Scan for the cell matching the given text and deliver its (x, y) coordinate at center. 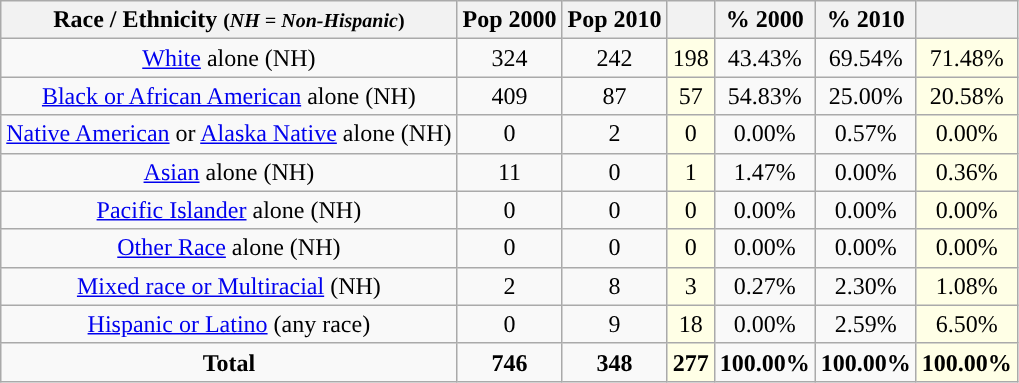
Hispanic or Latino (any race) (229, 324)
1.08% (966, 286)
8 (614, 286)
Asian alone (NH) (229, 172)
Pop 2000 (510, 20)
Mixed race or Multiracial (NH) (229, 286)
0.57% (866, 134)
Pacific Islander alone (NH) (229, 210)
18 (690, 324)
0.36% (966, 172)
1.47% (764, 172)
9 (614, 324)
277 (690, 362)
1 (690, 172)
20.58% (966, 96)
198 (690, 58)
% 2000 (764, 20)
324 (510, 58)
43.43% (764, 58)
White alone (NH) (229, 58)
Other Race alone (NH) (229, 248)
% 2010 (866, 20)
Total (229, 362)
0.27% (764, 286)
71.48% (966, 58)
69.54% (866, 58)
242 (614, 58)
2.59% (866, 324)
2.30% (866, 286)
57 (690, 96)
54.83% (764, 96)
87 (614, 96)
11 (510, 172)
746 (510, 362)
Pop 2010 (614, 20)
3 (690, 286)
6.50% (966, 324)
Race / Ethnicity (NH = Non-Hispanic) (229, 20)
348 (614, 362)
Black or African American alone (NH) (229, 96)
409 (510, 96)
Native American or Alaska Native alone (NH) (229, 134)
25.00% (866, 96)
